Pinpoint the cell where the given text exists, returning its (x, y) midpoint coordinate. 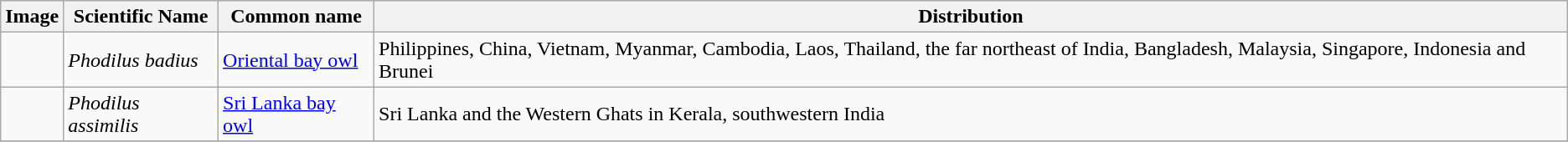
Sri Lanka and the Western Ghats in Kerala, southwestern India (972, 114)
Distribution (972, 17)
Scientific Name (141, 17)
Image (32, 17)
Oriental bay owl (297, 60)
Philippines, China, Vietnam, Myanmar, Cambodia, Laos, Thailand, the far northeast of India, Bangladesh, Malaysia, Singapore, Indonesia and Brunei (972, 60)
Sri Lanka bay owl (297, 114)
Phodilus badius (141, 60)
Phodilus assimilis (141, 114)
Common name (297, 17)
